Identify which cell holds the provided text, then report its (x, y) central coordinate. 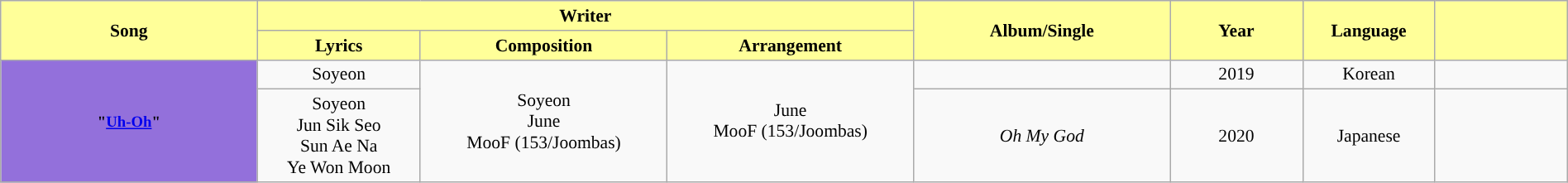
Writer (586, 16)
Soyeon (339, 75)
Oh My God (1042, 136)
Soyeon Jun Sik Seo Sun Ae Na Ye Won Moon (339, 136)
Year (1236, 30)
Soyeon June MooF (153/Joombas) (543, 121)
June MooF (153/Joombas) (791, 121)
Korean (1369, 75)
Arrangement (791, 45)
"Uh-Oh" (129, 121)
Japanese (1369, 136)
2020 (1236, 136)
Album/Single (1042, 30)
Song (129, 30)
Composition (543, 45)
2019 (1236, 75)
Lyrics (339, 45)
Language (1369, 30)
